Pinpoint the cell where the given text exists, returning its (x, y) midpoint coordinate. 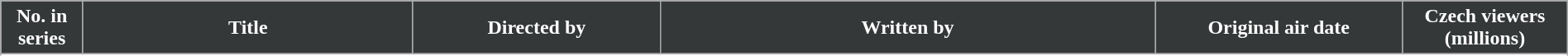
Directed by (536, 28)
Written by (907, 28)
Title (248, 28)
Original air date (1279, 28)
Czech viewers(millions) (1485, 28)
No. inseries (42, 28)
